Capture the cell that displays the provided text and extract its (x, y) central coordinate. 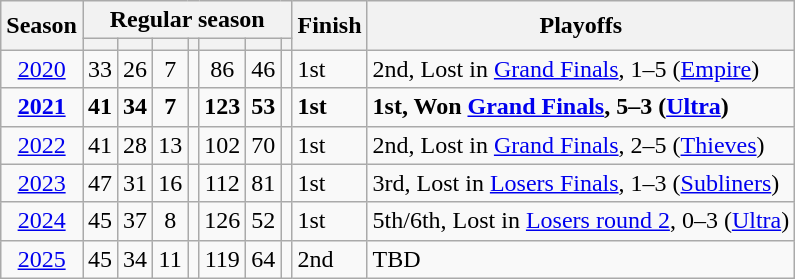
52 (264, 221)
2021 (42, 107)
2025 (42, 259)
112 (222, 183)
28 (136, 145)
2nd (330, 259)
102 (222, 145)
16 (170, 183)
26 (136, 69)
70 (264, 145)
2022 (42, 145)
47 (100, 183)
2024 (42, 221)
TBD (581, 259)
119 (222, 259)
2023 (42, 183)
Finish (330, 26)
13 (170, 145)
2nd, Lost in Grand Finals, 2–5 (Thieves) (581, 145)
1st, Won Grand Finals, 5–3 (Ultra) (581, 107)
Season (42, 26)
64 (264, 259)
8 (170, 221)
37 (136, 221)
3rd, Lost in Losers Finals, 1–3 (Subliners) (581, 183)
33 (100, 69)
81 (264, 183)
2nd, Lost in Grand Finals, 1–5 (Empire) (581, 69)
11 (170, 259)
126 (222, 221)
Playoffs (581, 26)
5th/6th, Lost in Losers round 2, 0–3 (Ultra) (581, 221)
46 (264, 69)
31 (136, 183)
Regular season (186, 20)
123 (222, 107)
2020 (42, 69)
53 (264, 107)
86 (222, 69)
